Provide the [x, y] coordinate of the cell's center where the given text is located.  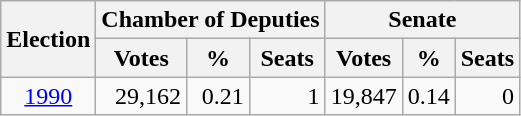
Senate [422, 20]
29,162 [142, 96]
1 [287, 96]
1990 [48, 96]
19,847 [364, 96]
0.14 [428, 96]
Election [48, 39]
Chamber of Deputies [210, 20]
0.21 [218, 96]
0 [487, 96]
